Locate the cell with the specified text and output its (x, y) center coordinate. 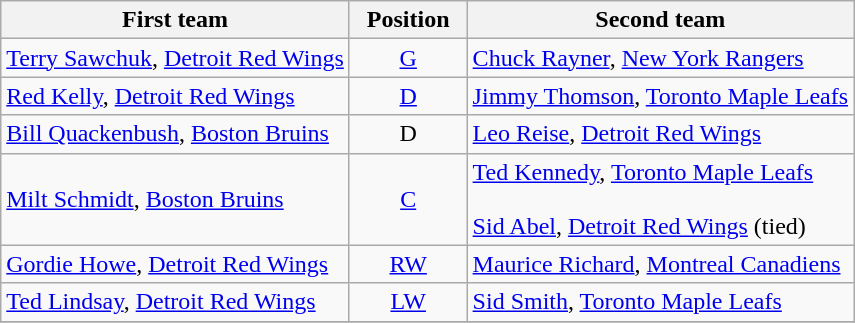
Chuck Rayner, New York Rangers (660, 58)
Bill Quackenbush, Boston Bruins (176, 134)
Sid Smith, Toronto Maple Leafs (660, 302)
C (408, 199)
RW (408, 264)
Milt Schmidt, Boston Bruins (176, 199)
LW (408, 302)
G (408, 58)
Position (408, 20)
Jimmy Thomson, Toronto Maple Leafs (660, 96)
Maurice Richard, Montreal Canadiens (660, 264)
First team (176, 20)
Second team (660, 20)
Red Kelly, Detroit Red Wings (176, 96)
Ted Kennedy, Toronto Maple Leafs Sid Abel, Detroit Red Wings (tied) (660, 199)
Leo Reise, Detroit Red Wings (660, 134)
Ted Lindsay, Detroit Red Wings (176, 302)
Gordie Howe, Detroit Red Wings (176, 264)
Terry Sawchuk, Detroit Red Wings (176, 58)
